Detect which cell encompasses the target text, then output its [x, y] center coordinate. 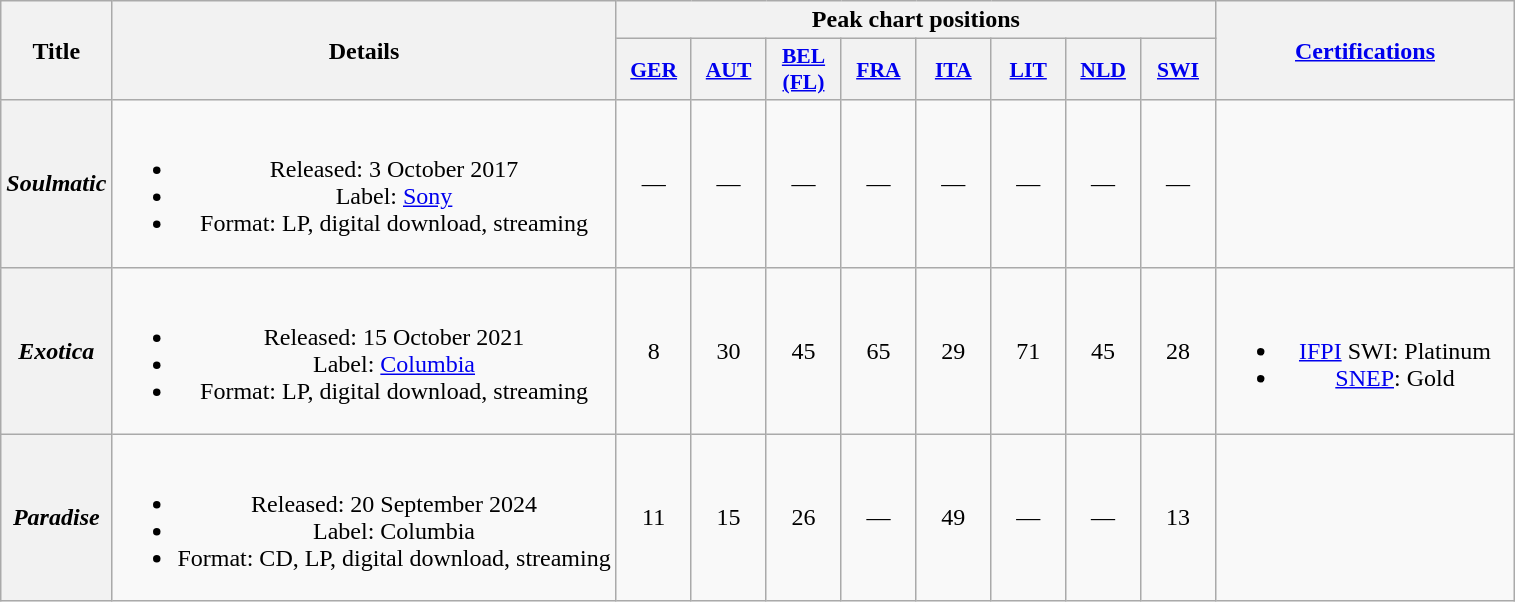
Paradise [56, 518]
ITA [954, 70]
Details [364, 50]
NLD [1104, 70]
11 [654, 518]
28 [1178, 350]
Peak chart positions [916, 20]
Title [56, 50]
Soulmatic [56, 184]
15 [728, 518]
AUT [728, 70]
GER [654, 70]
13 [1178, 518]
BEL(FL) [804, 70]
IFPI SWI: PlatinumSNEP: Gold [1364, 350]
30 [728, 350]
SWI [1178, 70]
49 [954, 518]
LIT [1028, 70]
Certifications [1364, 50]
FRA [878, 70]
71 [1028, 350]
65 [878, 350]
Released: 15 October 2021Label: ColumbiaFormat: LP, digital download, streaming [364, 350]
Released: 20 September 2024Label: ColumbiaFormat: CD, LP, digital download, streaming [364, 518]
Released: 3 October 2017Label: SonyFormat: LP, digital download, streaming [364, 184]
Exotica [56, 350]
8 [654, 350]
29 [954, 350]
26 [804, 518]
